Capture the cell that displays the provided text and extract its [x, y] central coordinate. 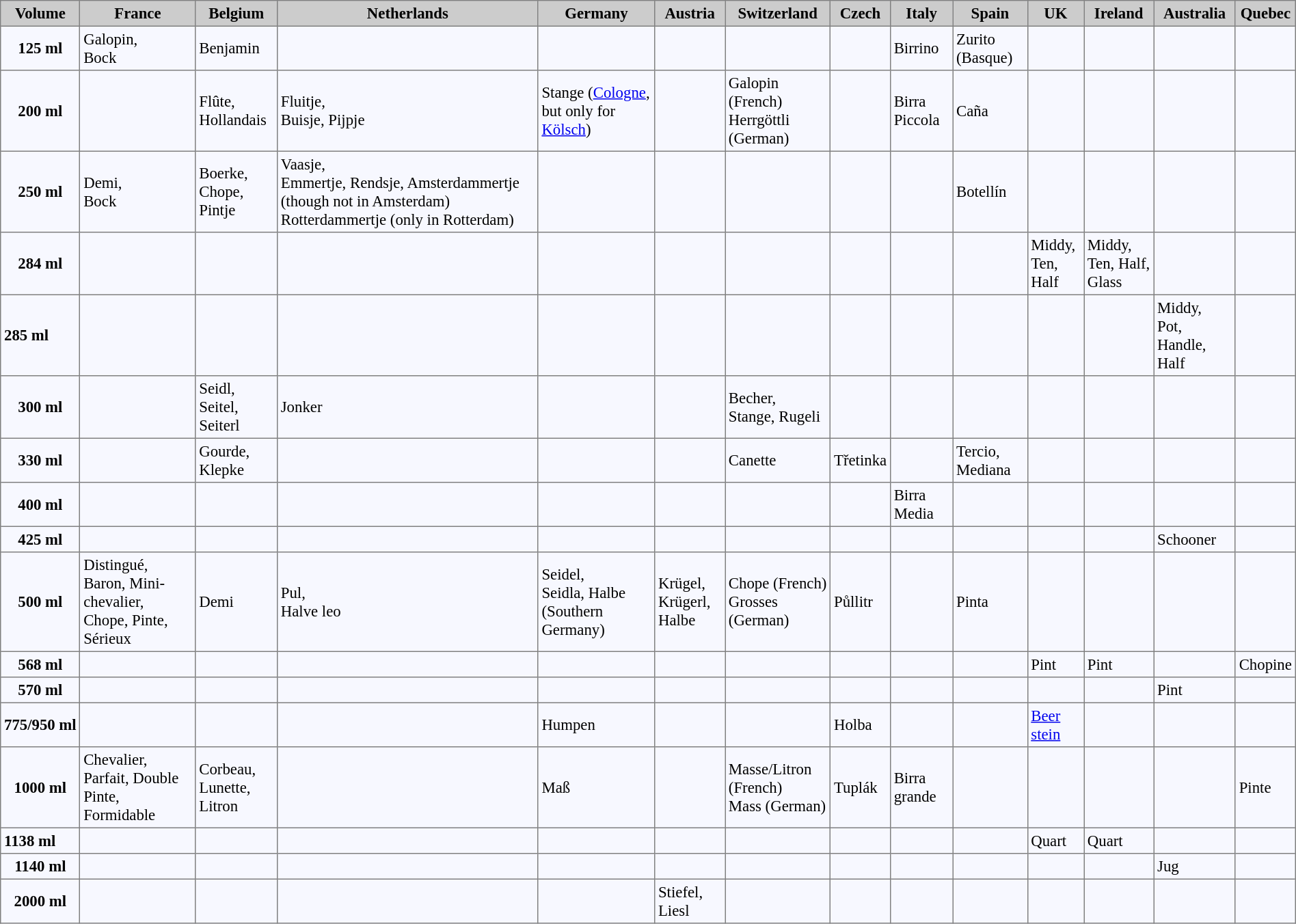
Tuplák [861, 787]
570 ml [40, 690]
Becher,Stange, Rugeli [778, 407]
Middy,Pot, Handle, Half [1195, 335]
Galopin (French)Herrgöttli (German) [778, 111]
Stiefel,Liesl [690, 901]
500 ml [40, 602]
1138 ml [40, 841]
Maß [596, 787]
Corbeau,Lunette, Litron [237, 787]
285 ml [40, 335]
Quebec [1265, 14]
Birra Media [921, 504]
Belgium [237, 14]
Flûte,Hollandais [237, 111]
Caña [990, 111]
Birra Piccola [921, 111]
Spain [990, 14]
Ireland [1119, 14]
Czech [861, 14]
Beer stein [1055, 724]
Tercio,Mediana [990, 460]
300 ml [40, 407]
Birrino [921, 48]
Pinte [1265, 787]
Holba [861, 724]
425 ml [40, 539]
Distingué, Baron, Mini-chevalier,Chope, Pinte, Sérieux [138, 602]
775/950 ml [40, 724]
Krügel,Krügerl, Halbe [690, 602]
400 ml [40, 504]
Germany [596, 14]
Galopin,Bock [138, 48]
Půllitr [861, 602]
UK [1055, 14]
Chope (French)Grosses (German) [778, 602]
Netherlands [407, 14]
Třetinka [861, 460]
Benjamin [237, 48]
1140 ml [40, 867]
568 ml [40, 664]
2000 ml [40, 901]
Italy [921, 14]
Schooner [1195, 539]
Botellín [990, 191]
Masse/Litron (French)Mass (German) [778, 787]
Seidl,Seitel,Seiterl [237, 407]
Boerke,Chope, Pintje [237, 191]
284 ml [40, 264]
330 ml [40, 460]
Zurito (Basque) [990, 48]
Vaasje,Emmertje, Rendsje, Amsterdammertje (though not in Amsterdam) Rotterdammertje (only in Rotterdam) [407, 191]
Demi,Bock [138, 191]
Stange (Cologne, but only for Kölsch) [596, 111]
250 ml [40, 191]
Birra grande [921, 787]
200 ml [40, 111]
Seidel,Seidla, Halbe (Southern Germany) [596, 602]
France [138, 14]
Canette [778, 460]
Australia [1195, 14]
Middy,Ten, Half, Glass [1119, 264]
Pul,Halve leo [407, 602]
Gourde,Klepke [237, 460]
Jonker [407, 407]
Humpen [596, 724]
Fluitje,Buisje, Pijpje [407, 111]
Chopine [1265, 664]
1000 ml [40, 787]
Volume [40, 14]
Austria [690, 14]
125 ml [40, 48]
Pinta [990, 602]
Chevalier,Parfait, Double Pinte, Formidable [138, 787]
Demi [237, 602]
Middy,Ten, Half [1055, 264]
Jug [1195, 867]
Switzerland [778, 14]
